Return the [x, y] coordinate for the center point of the cell that contains the specified text.  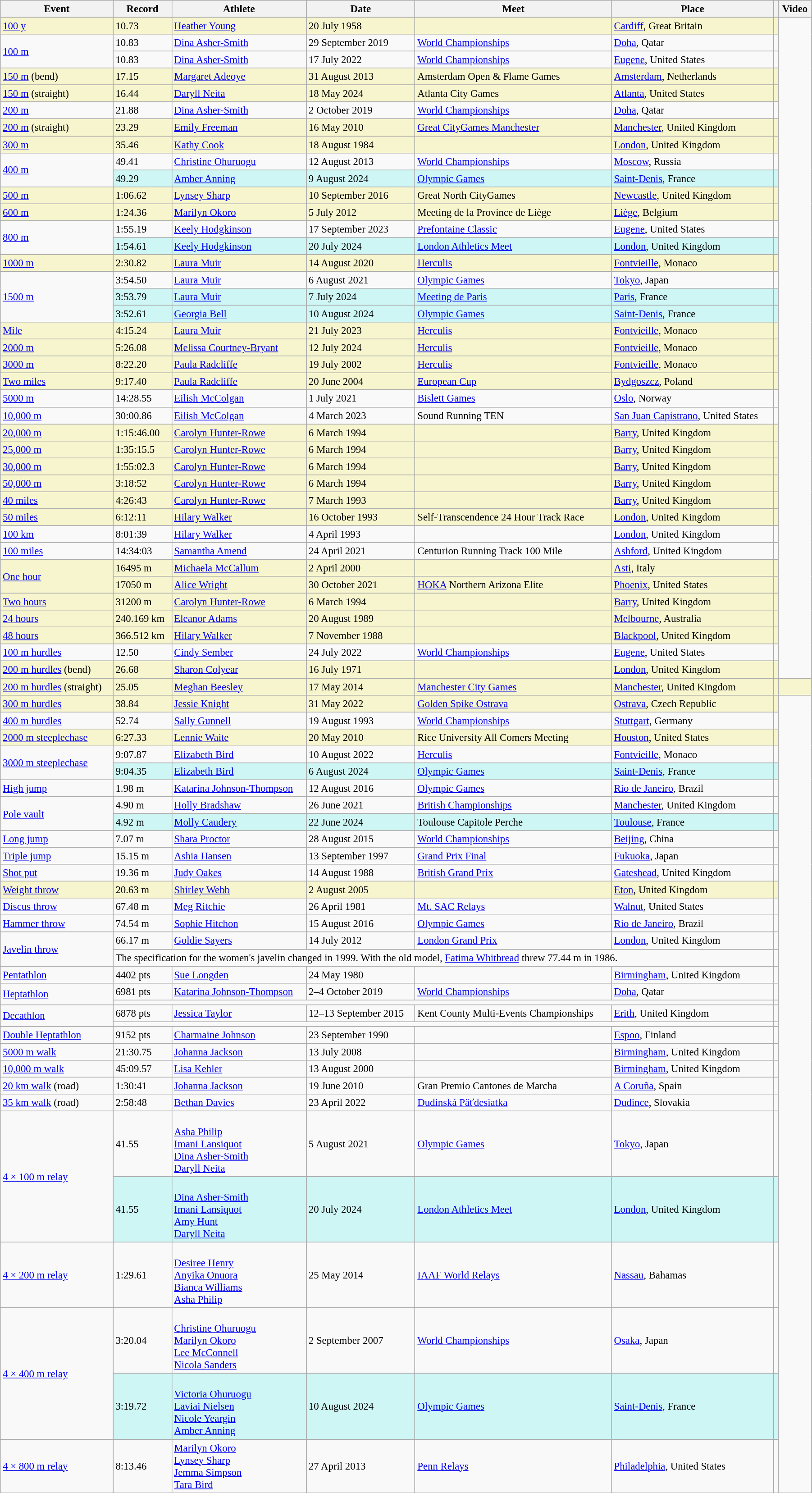
17.15 [142, 77]
Desiree HenryAnyika OnuoraBianca WilliamsAsha Philip [239, 1275]
200 m (straight) [57, 128]
18 August 1984 [360, 145]
Osaka, Japan [692, 1341]
35 km walk (road) [57, 1103]
Pole vault [57, 814]
800 m [57, 238]
Hammer throw [57, 924]
Bydgoszcz, Poland [692, 382]
4 × 200 m relay [57, 1275]
Mt. SAC Relays [513, 907]
12.50 [142, 653]
Place [692, 9]
3000 m [57, 365]
Bislett Games [513, 399]
Alice Wright [239, 585]
9 August 2024 [360, 178]
2 October 2019 [360, 110]
Liège, Belgium [692, 212]
3:53.79 [142, 297]
Beijing, China [692, 839]
Two miles [57, 382]
100 m [57, 51]
26.68 [142, 670]
2:30.82 [142, 263]
25.05 [142, 687]
Eton, United Kingdom [692, 890]
366.512 km [142, 636]
Meeting de Paris [513, 297]
Gran Premio Cantones de Marcha [513, 1086]
24 May 1980 [360, 975]
Sally Gunnell [239, 721]
Lisa Kehler [239, 1069]
38.84 [142, 703]
10 August 2022 [360, 754]
Toulouse, France [692, 822]
1:15:46.00 [142, 433]
Goldie Sayers [239, 941]
30 October 2021 [360, 585]
3:18:52 [142, 484]
3:54.50 [142, 280]
17 May 2014 [360, 687]
19.36 m [142, 873]
Discus throw [57, 907]
2 September 2007 [360, 1341]
14 August 1988 [360, 873]
17 September 2023 [360, 229]
10.73 [142, 26]
15.15 m [142, 856]
Record [142, 9]
20,000 m [57, 433]
100 km [57, 534]
1000 m [57, 263]
High jump [57, 788]
Meg Ritchie [239, 907]
British Championships [513, 805]
Jessie Knight [239, 703]
19 August 1993 [360, 721]
Two hours [57, 602]
The specification for the women's javelin changed in 1999. With the old model, Fatima Whitbread threw 77.44 m in 1986. [443, 958]
Double Heptathlon [57, 1035]
150 m (bend) [57, 77]
Paris, France [692, 297]
3:19.72 [142, 1406]
Christine Ohuruogu [239, 161]
Self-Transcendence 24 Hour Track Race [513, 517]
1:35:15.5 [142, 449]
26 June 2021 [360, 805]
24 hours [57, 619]
Sophie Hitchon [239, 924]
Stuttgart, Germany [692, 721]
13 August 2000 [360, 1069]
7 November 1988 [360, 636]
10 September 2016 [360, 195]
Georgia Bell [239, 314]
74.54 m [142, 924]
Penn Relays [513, 1466]
35.46 [142, 145]
Weight throw [57, 890]
600 m [57, 212]
Marilyn Okoro [239, 212]
1 July 2021 [360, 399]
Eleanor Adams [239, 619]
Dudince, Slovakia [692, 1103]
Houston, United States [692, 737]
Javelin throw [57, 949]
4402 pts [142, 975]
6 August 2021 [360, 280]
Fukuoka, Japan [692, 856]
Shara Proctor [239, 839]
14:28.55 [142, 399]
Great CityGames Manchester [513, 128]
Asti, Italy [692, 568]
2000 m [57, 348]
19 July 2002 [360, 365]
Great North CityGames [513, 195]
British Grand Prix [513, 873]
Oslo, Norway [692, 399]
4 × 100 m relay [57, 1177]
2 April 2000 [360, 568]
Cindy Sember [239, 653]
6878 pts [142, 1014]
4 × 800 m relay [57, 1466]
Shot put [57, 873]
22 June 2024 [360, 822]
200 m hurdles (bend) [57, 670]
14 August 2020 [360, 263]
1:06.62 [142, 195]
6 August 2024 [360, 772]
5000 m [57, 399]
29 September 2019 [360, 43]
1:54.61 [142, 246]
100 miles [57, 551]
Ashford, United Kingdom [692, 551]
10,000 m [57, 415]
Date [360, 9]
2 August 2005 [360, 890]
300 m [57, 145]
12–13 September 2015 [360, 1014]
66.17 m [142, 941]
Moscow, Russia [692, 161]
Cardiff, Great Britain [692, 26]
23.29 [142, 128]
Emily Freeman [239, 128]
Sound Running TEN [513, 415]
16 May 2010 [360, 128]
Dina Asher-SmithImani LansiquotAmy HuntDaryll Neita [239, 1210]
18 May 2024 [360, 94]
5 July 2012 [360, 212]
IAAF World Relays [513, 1275]
Charmaine Johnson [239, 1035]
3:20.04 [142, 1341]
Walnut, United States [692, 907]
12 August 2016 [360, 788]
Atlanta, United States [692, 94]
Gateshead, United Kingdom [692, 873]
400 m hurdles [57, 721]
Espoo, Finland [692, 1035]
Pentathlon [57, 975]
14:34:03 [142, 551]
Asha PhilipImani LansiquotDina Asher-SmithDaryll Neita [239, 1144]
Marilyn OkoroLynsey SharpJemma SimpsonTara Bird [239, 1466]
50 miles [57, 517]
24 July 2022 [360, 653]
20 August 1989 [360, 619]
Centurion Running Track 100 Mile [513, 551]
7 July 2024 [360, 297]
31200 m [142, 602]
Margaret Adeoye [239, 77]
67.48 m [142, 907]
Nassau, Bahamas [692, 1275]
Jessica Taylor [239, 1014]
16495 m [142, 568]
4.90 m [142, 805]
Toulouse Capitole Perche [513, 822]
Kathy Cook [239, 145]
26 April 1981 [360, 907]
17 July 2022 [360, 60]
Ashia Hansen [239, 856]
20.63 m [142, 890]
European Cup [513, 382]
49.41 [142, 161]
Phoenix, United States [692, 585]
London Grand Prix [513, 941]
4 March 2023 [360, 415]
Golden Spike Ostrava [513, 703]
20 June 2004 [360, 382]
9:04.35 [142, 772]
Dudinská Päťdesiatka [513, 1103]
1:55.19 [142, 229]
One hour [57, 577]
HOKA Northern Arizona Elite [513, 585]
13 September 1997 [360, 856]
Amsterdam Open & Flame Games [513, 77]
Mile [57, 331]
Amsterdam, Netherlands [692, 77]
6:12:11 [142, 517]
25 May 2014 [360, 1275]
400 m [57, 169]
Melissa Courtney-Bryant [239, 348]
30:00.86 [142, 415]
23 September 1990 [360, 1035]
100 m hurdles [57, 653]
Long jump [57, 839]
Athlete [239, 9]
Shirley Webb [239, 890]
Meet [513, 9]
Victoria OhuruoguLaviai NielsenNicole YearginAmber Anning [239, 1406]
Christine OhuruoguMarilyn OkoroLee McConnellNicola Sanders [239, 1341]
7.07 m [142, 839]
20 km walk (road) [57, 1086]
3:52.61 [142, 314]
Michaela McCallum [239, 568]
6:27.33 [142, 737]
21 July 2023 [360, 331]
Meeting de la Province de Liège [513, 212]
30,000 m [57, 466]
31 May 2022 [360, 703]
Grand Prix Final [513, 856]
Lynsey Sharp [239, 195]
500 m [57, 195]
15 August 2016 [360, 924]
45:09.57 [142, 1069]
3000 m steeplechase [57, 762]
1:55:02.3 [142, 466]
Rice University All Comers Meeting [513, 737]
52.74 [142, 721]
16 July 1971 [360, 670]
16 October 1993 [360, 517]
28 August 2015 [360, 839]
Atlanta City Games [513, 94]
150 m (straight) [57, 94]
Erith, United Kingdom [692, 1014]
8:22.20 [142, 365]
14 July 2012 [360, 941]
Samantha Amend [239, 551]
16.44 [142, 94]
Sue Longden [239, 975]
1.98 m [142, 788]
4:26:43 [142, 500]
6981 pts [142, 991]
Prefontaine Classic [513, 229]
27 April 2013 [360, 1466]
200 m [57, 110]
Video [795, 9]
21:30.75 [142, 1052]
24 April 2021 [360, 551]
300 m hurdles [57, 703]
Heptathlon [57, 994]
13 July 2008 [360, 1052]
48 hours [57, 636]
Amber Anning [239, 178]
Melbourne, Australia [692, 619]
20 May 2010 [360, 737]
1500 m [57, 297]
25,000 m [57, 449]
4.92 m [142, 822]
49.29 [142, 178]
2000 m steeplechase [57, 737]
4:15.24 [142, 331]
1:29.61 [142, 1275]
Lennie Waite [239, 737]
Judy Oakes [239, 873]
Ostrava, Czech Republic [692, 703]
200 m hurdles (straight) [57, 687]
1:30:41 [142, 1086]
23 April 2022 [360, 1103]
Triple jump [57, 856]
100 y [57, 26]
240.169 km [142, 619]
2–4 October 2019 [360, 991]
12 July 2024 [360, 348]
31 August 2013 [360, 77]
10,000 m walk [57, 1069]
19 June 2010 [360, 1086]
8:01:39 [142, 534]
4 April 1993 [360, 534]
Decathlon [57, 1016]
Molly Caudery [239, 822]
8:13.46 [142, 1466]
2:58:48 [142, 1103]
40 miles [57, 500]
San Juan Capistrano, United States [692, 415]
17050 m [142, 585]
9:07.87 [142, 754]
Event [57, 9]
Kent County Multi-Events Championships [513, 1014]
Meghan Beesley [239, 687]
1:24.36 [142, 212]
9152 pts [142, 1035]
Bethan Davies [239, 1103]
21.88 [142, 110]
Holly Bradshaw [239, 805]
5 August 2021 [360, 1144]
4 × 400 m relay [57, 1374]
20 July 1958 [360, 26]
5000 m walk [57, 1052]
5:26.08 [142, 348]
7 March 1993 [360, 500]
Blackpool, United Kingdom [692, 636]
Philadelphia, United States [692, 1466]
Daryll Neita [239, 94]
Newcastle, United Kingdom [692, 195]
50,000 m [57, 484]
Manchester City Games [513, 687]
9:17.40 [142, 382]
A Coruña, Spain [692, 1086]
12 August 2013 [360, 161]
Sharon Colyear [239, 670]
Heather Young [239, 26]
